Output the [X, Y] coordinate of the center of the cell containing the given text.  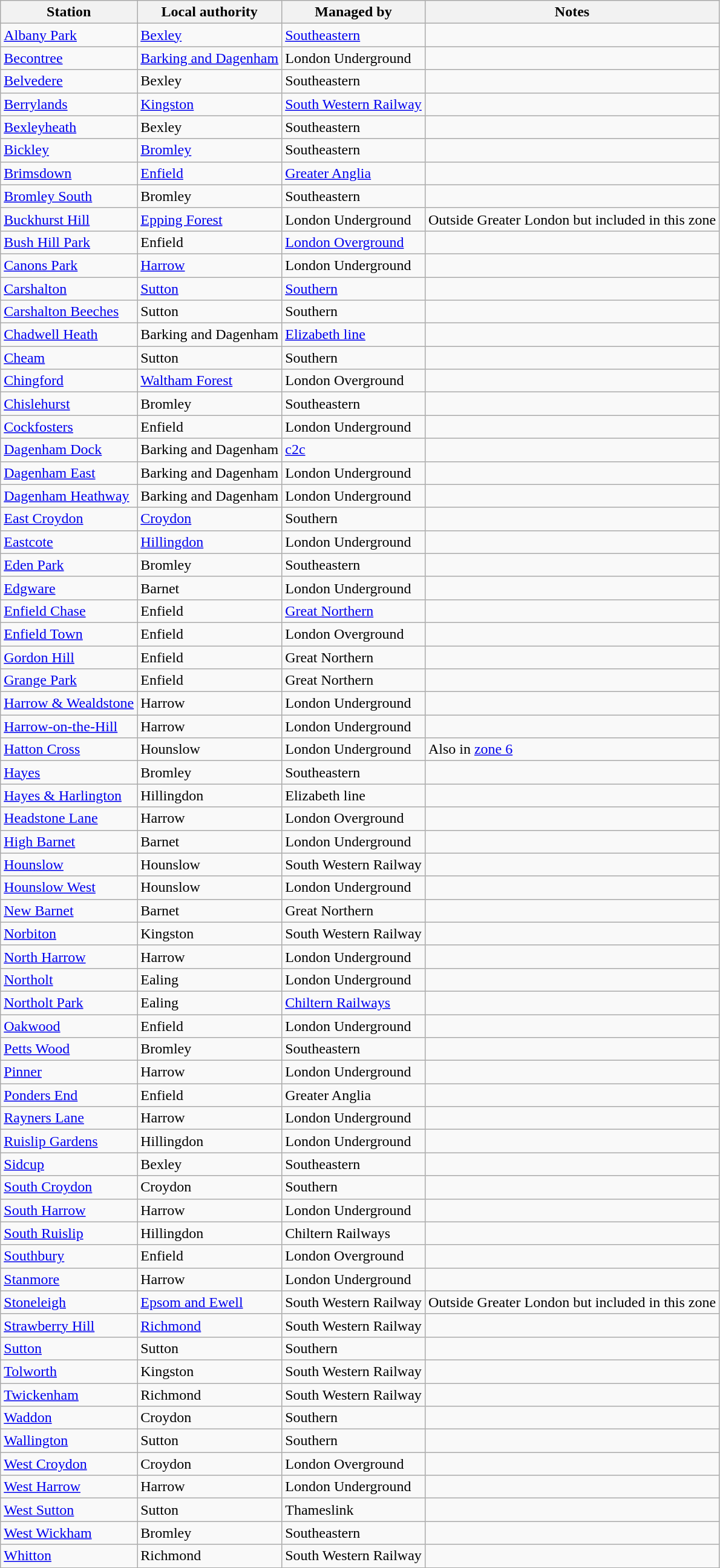
Notes [572, 12]
High Barnet [69, 842]
Harrow & Wealdstone [69, 703]
Whitton [69, 1556]
Strawberry Hill [69, 1325]
Twickenham [69, 1394]
Tolworth [69, 1371]
Enfield Town [69, 634]
Thameslink [353, 1510]
New Barnet [69, 911]
Epping Forest [209, 219]
Oakwood [69, 1026]
Wallington [69, 1441]
Dagenham Dock [69, 450]
Hatton Cross [69, 749]
Hayes & Harlington [69, 796]
West Sutton [69, 1510]
Carshalton Beeches [69, 312]
Berrylands [69, 104]
Rayners Lane [69, 1118]
Dagenham Heathway [69, 496]
Sidcup [69, 1164]
Northolt Park [69, 1003]
West Croydon [69, 1464]
Carshalton [69, 289]
South Harrow [69, 1210]
Local authority [209, 12]
Waddon [69, 1418]
Bush Hill Park [69, 242]
Northolt [69, 980]
Stanmore [69, 1279]
Pinner [69, 1072]
East Croydon [69, 519]
Stoneleigh [69, 1302]
Enfield Chase [69, 611]
c2c [353, 450]
Managed by [353, 12]
Becontree [69, 58]
Southbury [69, 1256]
West Wickham [69, 1533]
North Harrow [69, 957]
Brimsdown [69, 173]
Bromley South [69, 196]
Eastcote [69, 542]
Gordon Hill [69, 657]
Hounslow West [69, 888]
Albany Park [69, 35]
Petts Wood [69, 1049]
Ruislip Gardens [69, 1141]
Edgware [69, 588]
Chingford [69, 381]
Grange Park [69, 680]
Chadwell Heath [69, 335]
South Ruislip [69, 1233]
South Croydon [69, 1187]
Buckhurst Hill [69, 219]
Station [69, 12]
Epsom and Ewell [209, 1302]
Dagenham East [69, 473]
Headstone Lane [69, 819]
Harrow-on-the-Hill [69, 726]
Waltham Forest [209, 381]
Norbiton [69, 934]
Canons Park [69, 265]
Also in zone 6 [572, 749]
Belvedere [69, 81]
Hayes [69, 772]
Bexleyheath [69, 127]
Eden Park [69, 565]
Bickley [69, 150]
Chislehurst [69, 404]
West Harrow [69, 1487]
Ponders End [69, 1095]
Cockfosters [69, 427]
Cheam [69, 358]
